Locate the cell with the specified text and output its (X, Y) center coordinate. 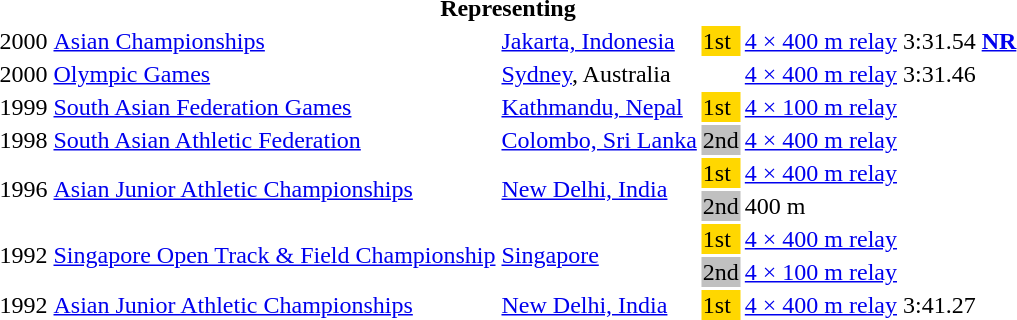
Sydney, Australia (599, 74)
South Asian Federation Games (274, 107)
Colombo, Sri Lanka (599, 140)
South Asian Athletic Federation (274, 140)
Jakarta, Indonesia (599, 41)
Olympic Games (274, 74)
Singapore (599, 256)
3:41.27 (959, 305)
3:31.46 (959, 74)
Kathmandu, Nepal (599, 107)
3:31.54 NR (959, 41)
Singapore Open Track & Field Championship (274, 256)
Asian Championships (274, 41)
400 m (820, 206)
